Output the (X, Y) coordinate of the center of the cell containing the given text.  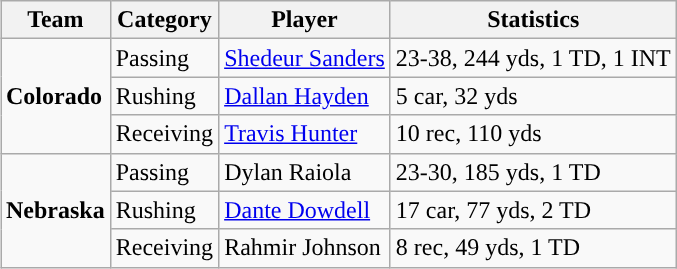
Category (164, 20)
23-30, 185 yds, 1 TD (533, 172)
10 rec, 110 yds (533, 134)
5 car, 32 yds (533, 96)
Nebraska (55, 210)
Statistics (533, 20)
Travis Hunter (305, 134)
Player (305, 20)
Team (55, 20)
Rahmir Johnson (305, 248)
Colorado (55, 96)
17 car, 77 yds, 2 TD (533, 210)
Dallan Hayden (305, 96)
23-38, 244 yds, 1 TD, 1 INT (533, 58)
Shedeur Sanders (305, 58)
Dante Dowdell (305, 210)
8 rec, 49 yds, 1 TD (533, 248)
Dylan Raiola (305, 172)
